Capture the cell that displays the provided text and extract its (X, Y) central coordinate. 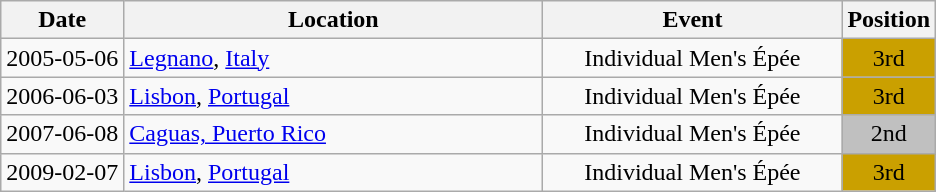
2007-06-08 (62, 134)
Event (692, 20)
Location (334, 20)
Position (889, 20)
Legnano, Italy (334, 58)
2006-06-03 (62, 96)
2005-05-06 (62, 58)
Date (62, 20)
2nd (889, 134)
2009-02-07 (62, 172)
Caguas, Puerto Rico (334, 134)
